Detect which cell encompasses the target text, then output its (X, Y) center coordinate. 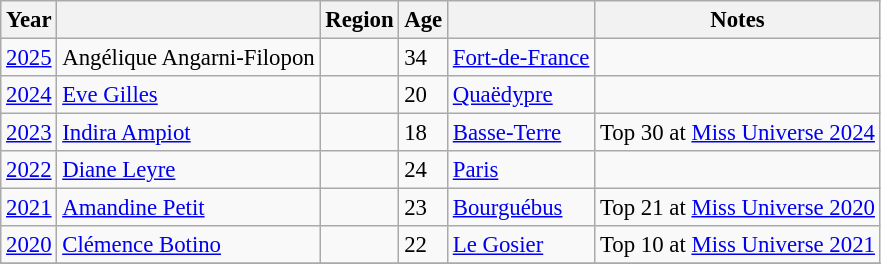
Top 10 at Miss Universe 2021 (738, 245)
2025 (29, 58)
2020 (29, 245)
Diane Leyre (188, 170)
22 (424, 245)
Region (360, 20)
20 (424, 95)
Age (424, 20)
Year (29, 20)
2023 (29, 133)
2021 (29, 208)
34 (424, 58)
Basse-Terre (520, 133)
Le Gosier (520, 245)
Indira Ampiot (188, 133)
Eve Gilles (188, 95)
24 (424, 170)
2024 (29, 95)
Top 30 at Miss Universe 2024 (738, 133)
Angélique Angarni-Filopon (188, 58)
Notes (738, 20)
Quaëdypre (520, 95)
Clémence Botino (188, 245)
Top 21 at Miss Universe 2020 (738, 208)
23 (424, 208)
Fort-de-France (520, 58)
Bourguébus (520, 208)
2022 (29, 170)
18 (424, 133)
Amandine Petit (188, 208)
Paris (520, 170)
